Search for the cell housing the specified text and yield its (X, Y) center coordinate. 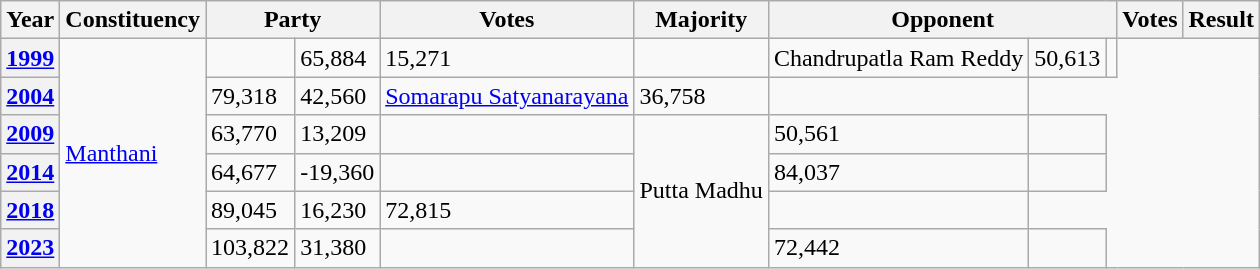
15,271 (507, 58)
Manthani (133, 153)
1999 (30, 58)
Party (293, 20)
31,380 (338, 248)
50,613 (1068, 58)
89,045 (250, 210)
63,770 (250, 134)
79,318 (250, 96)
Constituency (133, 20)
Majority (701, 20)
2004 (30, 96)
64,677 (250, 172)
Result (1221, 20)
50,561 (898, 134)
2018 (30, 210)
13,209 (338, 134)
36,758 (701, 96)
72,815 (507, 210)
16,230 (338, 210)
2014 (30, 172)
72,442 (898, 248)
-19,360 (338, 172)
Opponent (942, 20)
Year (30, 20)
65,884 (338, 58)
2023 (30, 248)
103,822 (250, 248)
Chandrupatla Ram Reddy (898, 58)
84,037 (898, 172)
Somarapu Satyanarayana (507, 96)
Putta Madhu (701, 191)
42,560 (338, 96)
2009 (30, 134)
